Search for the cell housing the specified text and yield its [x, y] center coordinate. 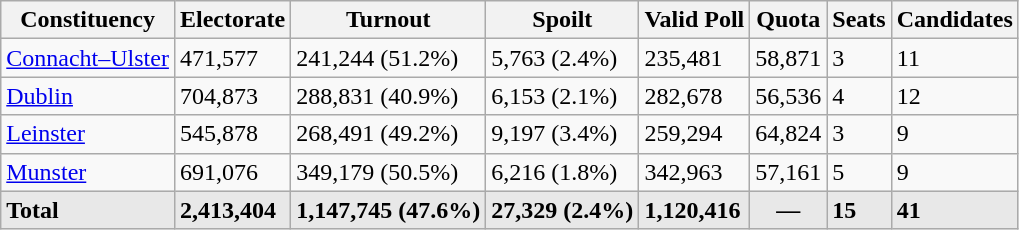
Constituency [88, 20]
Electorate [232, 20]
5,763 (2.4%) [562, 58]
41 [954, 210]
Total [88, 210]
268,491 (49.2%) [388, 134]
— [788, 210]
259,294 [694, 134]
704,873 [232, 96]
15 [859, 210]
Leinster [88, 134]
27,329 (2.4%) [562, 210]
545,878 [232, 134]
471,577 [232, 58]
349,179 (50.5%) [388, 172]
Candidates [954, 20]
Quota [788, 20]
56,536 [788, 96]
282,678 [694, 96]
691,076 [232, 172]
6,153 (2.1%) [562, 96]
288,831 (40.9%) [388, 96]
Spoilt [562, 20]
342,963 [694, 172]
Turnout [388, 20]
6,216 (1.8%) [562, 172]
11 [954, 58]
4 [859, 96]
12 [954, 96]
57,161 [788, 172]
5 [859, 172]
9,197 (3.4%) [562, 134]
64,824 [788, 134]
1,147,745 (47.6%) [388, 210]
Connacht–Ulster [88, 58]
1,120,416 [694, 210]
Seats [859, 20]
2,413,404 [232, 210]
Valid Poll [694, 20]
241,244 (51.2%) [388, 58]
Munster [88, 172]
58,871 [788, 58]
235,481 [694, 58]
Dublin [88, 96]
